Find where the given text appears and provide that cell's center as [x, y] coordinate. 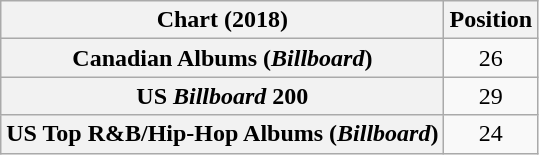
Position [491, 20]
24 [491, 134]
US Billboard 200 [222, 96]
29 [491, 96]
Chart (2018) [222, 20]
26 [491, 58]
US Top R&B/Hip-Hop Albums (Billboard) [222, 134]
Canadian Albums (Billboard) [222, 58]
